Provide the [X, Y] coordinate of the cell's center where the given text is located.  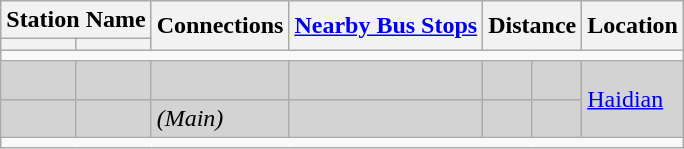
Distance [532, 26]
Haidian [633, 99]
Connections [220, 26]
Station Name [76, 20]
Location [633, 26]
Nearby Bus Stops [386, 26]
(Main) [220, 118]
